For the text-containing cell, return its midpoint in (X, Y) coordinate format. 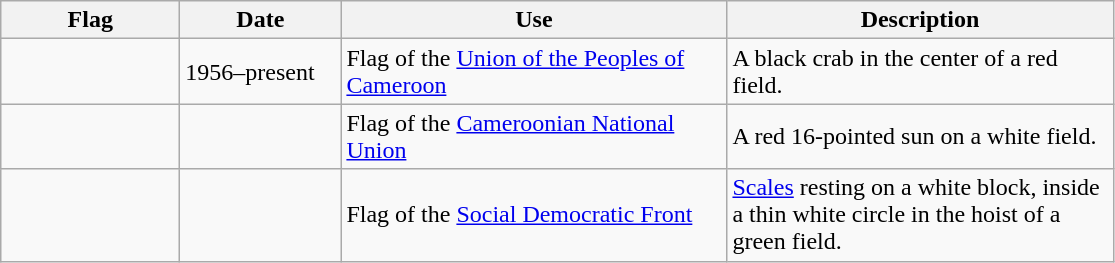
Description (920, 20)
Use (534, 20)
1956–present (260, 72)
Scales resting on a white block, inside a thin white circle in the hoist of a green field. (920, 215)
Flag (90, 20)
Date (260, 20)
A red 16-pointed sun on a white field. (920, 136)
Flag of the Cameroonian National Union (534, 136)
A black crab in the center of a red field. (920, 72)
Flag of the Social Democratic Front (534, 215)
Flag of the Union of the Peoples of Cameroon (534, 72)
